From the cell containing the given text, extract its center point as (x, y) coordinate. 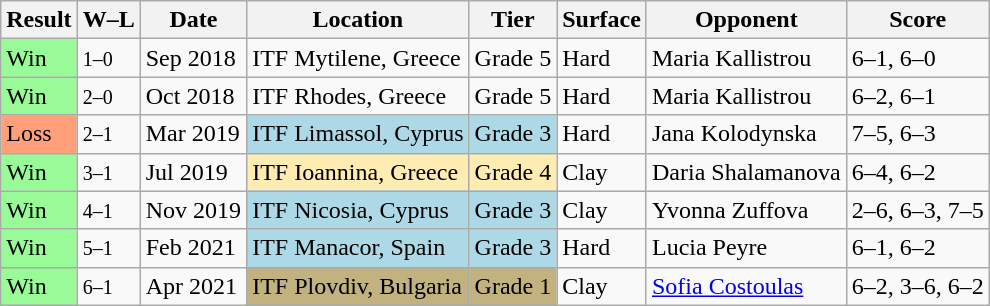
7–5, 6–3 (918, 134)
6–2, 3–6, 6–2 (918, 286)
Oct 2018 (193, 96)
Nov 2019 (193, 210)
2–1 (108, 134)
Sep 2018 (193, 58)
Apr 2021 (193, 286)
Date (193, 20)
2–0 (108, 96)
ITF Nicosia, Cyprus (358, 210)
Tier (513, 20)
Lucia Peyre (746, 248)
6–2, 6–1 (918, 96)
5–1 (108, 248)
Opponent (746, 20)
W–L (108, 20)
6–1, 6–0 (918, 58)
6–1, 6–2 (918, 248)
ITF Ioannina, Greece (358, 172)
6–4, 6–2 (918, 172)
2–6, 6–3, 7–5 (918, 210)
Jul 2019 (193, 172)
ITF Plovdiv, Bulgaria (358, 286)
ITF Manacor, Spain (358, 248)
Sofia Costoulas (746, 286)
Location (358, 20)
6–1 (108, 286)
Jana Kolodynska (746, 134)
Feb 2021 (193, 248)
Loss (39, 134)
ITF Rhodes, Greece (358, 96)
Mar 2019 (193, 134)
Yvonna Zuffova (746, 210)
ITF Limassol, Cyprus (358, 134)
Grade 1 (513, 286)
1–0 (108, 58)
4–1 (108, 210)
Daria Shalamanova (746, 172)
3–1 (108, 172)
Score (918, 20)
Surface (602, 20)
Grade 4 (513, 172)
Result (39, 20)
ITF Mytilene, Greece (358, 58)
